Output the (x, y) coordinate of the center of the cell containing the given text.  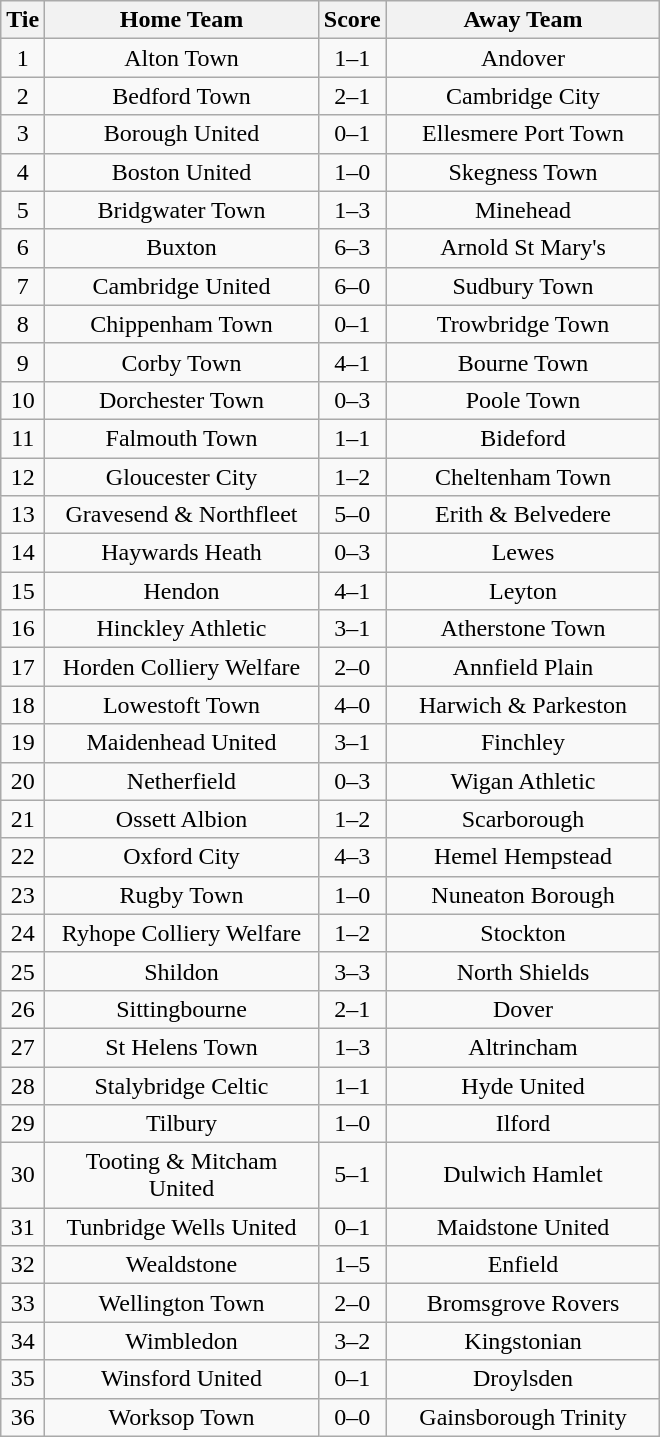
Skegness Town (523, 172)
Boston United (182, 172)
Netherfield (182, 781)
32 (23, 1265)
Home Team (182, 20)
35 (23, 1379)
Wealdstone (182, 1265)
Maidenhead United (182, 743)
Gravesend & Northfleet (182, 515)
24 (23, 933)
6–3 (352, 248)
6–0 (352, 286)
North Shields (523, 971)
Enfield (523, 1265)
Bideford (523, 438)
Cambridge United (182, 286)
Away Team (523, 20)
Tooting & Mitcham United (182, 1176)
3 (23, 134)
Erith & Belvedere (523, 515)
5 (23, 210)
3–2 (352, 1341)
Bedford Town (182, 96)
Droylsden (523, 1379)
17 (23, 667)
Horden Colliery Welfare (182, 667)
13 (23, 515)
Bridgwater Town (182, 210)
Winsford United (182, 1379)
Oxford City (182, 857)
Leyton (523, 591)
28 (23, 1085)
Tunbridge Wells United (182, 1227)
25 (23, 971)
30 (23, 1176)
Hemel Hempstead (523, 857)
Trowbridge Town (523, 324)
4–0 (352, 705)
Sittingbourne (182, 1009)
Atherstone Town (523, 629)
Chippenham Town (182, 324)
14 (23, 553)
Poole Town (523, 400)
Altrincham (523, 1047)
29 (23, 1124)
Corby Town (182, 362)
4–3 (352, 857)
Worksop Town (182, 1417)
0–0 (352, 1417)
Rugby Town (182, 895)
1 (23, 58)
15 (23, 591)
9 (23, 362)
Gainsborough Trinity (523, 1417)
Alton Town (182, 58)
Hendon (182, 591)
Nuneaton Borough (523, 895)
Tilbury (182, 1124)
Hinckley Athletic (182, 629)
21 (23, 819)
2 (23, 96)
36 (23, 1417)
Dulwich Hamlet (523, 1176)
Stalybridge Celtic (182, 1085)
6 (23, 248)
26 (23, 1009)
Dover (523, 1009)
5–1 (352, 1176)
Scarborough (523, 819)
Cheltenham Town (523, 477)
Ilford (523, 1124)
Ryhope Colliery Welfare (182, 933)
Buxton (182, 248)
Kingstonian (523, 1341)
33 (23, 1303)
18 (23, 705)
Lowestoft Town (182, 705)
Arnold St Mary's (523, 248)
31 (23, 1227)
Lewes (523, 553)
Hyde United (523, 1085)
Wigan Athletic (523, 781)
Finchley (523, 743)
Dorchester Town (182, 400)
8 (23, 324)
12 (23, 477)
Maidstone United (523, 1227)
Stockton (523, 933)
Wimbledon (182, 1341)
Tie (23, 20)
Harwich & Parkeston (523, 705)
34 (23, 1341)
Andover (523, 58)
Gloucester City (182, 477)
Borough United (182, 134)
4 (23, 172)
5–0 (352, 515)
Minehead (523, 210)
1–5 (352, 1265)
Shildon (182, 971)
11 (23, 438)
Haywards Heath (182, 553)
St Helens Town (182, 1047)
16 (23, 629)
Wellington Town (182, 1303)
Annfield Plain (523, 667)
Ossett Albion (182, 819)
22 (23, 857)
Cambridge City (523, 96)
Bromsgrove Rovers (523, 1303)
Score (352, 20)
Bourne Town (523, 362)
20 (23, 781)
Falmouth Town (182, 438)
27 (23, 1047)
3–3 (352, 971)
19 (23, 743)
Sudbury Town (523, 286)
23 (23, 895)
7 (23, 286)
10 (23, 400)
Ellesmere Port Town (523, 134)
